Determine the (x, y) coordinate at the center of the cell enclosing the given text.  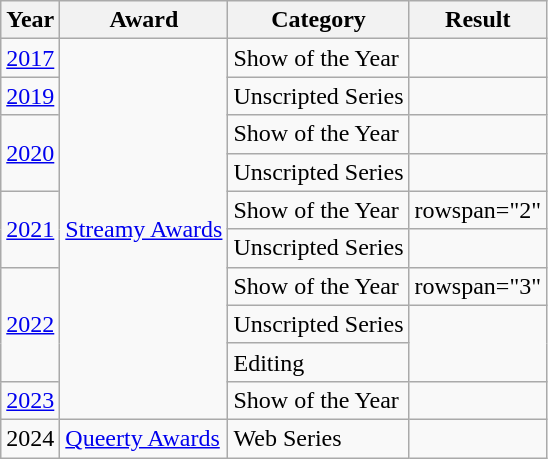
2020 (30, 153)
2019 (30, 96)
Category (318, 20)
2017 (30, 58)
Year (30, 20)
2024 (30, 438)
Streamy Awards (144, 230)
rowspan="3" (478, 286)
Editing (318, 362)
Web Series (318, 438)
Award (144, 20)
2023 (30, 400)
2022 (30, 324)
Queerty Awards (144, 438)
2021 (30, 229)
Result (478, 20)
rowspan="2" (478, 210)
